Return the (X, Y) coordinate for the center point of the cell that contains the specified text.  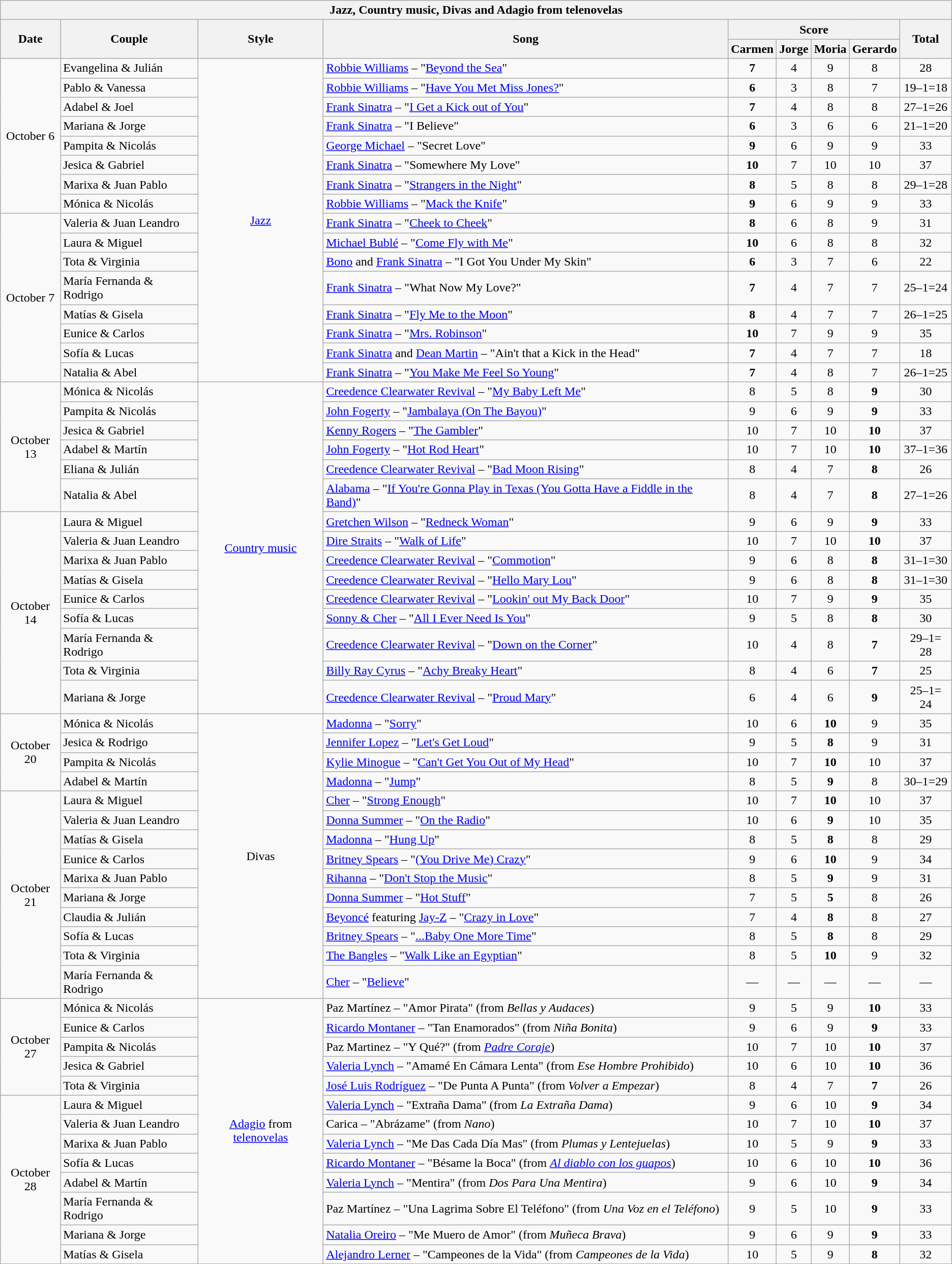
29–1= 28 (926, 645)
Ricardo Montaner – "Tan Enamorados" (from Niña Bonita) (526, 1027)
October 6 (31, 136)
José Luis Rodríguez – "De Punta A Punta" (from Volver a Empezar) (526, 1085)
Madonna – "Jump" (526, 781)
Evangelina & Julián (129, 68)
Britney Spears – "...Baby One More Time" (526, 936)
27 (926, 917)
Rihanna – "Don't Stop the Music" (526, 878)
Madonna – "Hung Up" (526, 839)
19–1=18 (926, 87)
Creedence Clearwater Revival – "Hello Mary Lou" (526, 579)
Frank Sinatra – "I Get a Kick out of You" (526, 107)
October 27 (31, 1047)
Sonny & Cher – "All I Ever Need Is You" (526, 619)
Frank Sinatra – "Mrs. Robinson" (526, 334)
Creedence Clearwater Revival – "Proud Mary" (526, 697)
Song (526, 39)
Michael Bublé – "Come Fly with Me" (526, 243)
Pablo & Vanessa (129, 87)
Valeria Lynch – "Me Das Cada Día Mas" (from Plumas y Lentejuelas) (526, 1143)
Valeria Lynch – "Amamé En Cámara Lenta" (from Ese Hombre Prohibido) (526, 1066)
Eliana & Julián (129, 469)
Jennifer Lopez – "Let's Get Loud" (526, 743)
Jesica & Rodrigo (129, 743)
Robbie Williams – "Mack the Knife" (526, 203)
John Fogerty – "Jambalaya (On The Bayou)" (526, 411)
25 (926, 671)
25–1=24 (926, 288)
Frank Sinatra – "You Make Me Feel So Young" (526, 372)
Claudia & Julián (129, 917)
Gretchen Wilson – "Redneck Woman" (526, 521)
29–1=28 (926, 184)
25–1= 24 (926, 697)
Paz Martínez – "Amor Pirata" (from Bellas y Audaces) (526, 1008)
George Michael – "Secret Love" (526, 145)
Frank Sinatra – "Fly Me to the Moon" (526, 314)
Donna Summer – "Hot Stuff" (526, 897)
Creedence Clearwater Revival – "Down on the Corner" (526, 645)
28 (926, 68)
Frank Sinatra – "Somewhere My Love" (526, 165)
John Fogerty – "Hot Rod Heart" (526, 450)
Style (260, 39)
October 21 (31, 895)
Robbie Williams – "Have You Met Miss Jones?" (526, 87)
Divas (260, 856)
Moria (830, 49)
Frank Sinatra – "I Believe" (526, 126)
October 13 (31, 447)
Paz Martínez – "Una Lagrima Sobre El Teléfono" (from Una Voz en el Teléfono) (526, 1209)
30–1=29 (926, 781)
Bono and Frank Sinatra – "I Got You Under My Skin" (526, 262)
Cher – "Believe" (526, 982)
Kenny Rogers – "The Gambler" (526, 430)
Adabel & Joel (129, 107)
Creedence Clearwater Revival – "Commotion" (526, 560)
21–1=20 (926, 126)
Natalia Oreiro – "Me Muero de Amor" (from Muñeca Brava) (526, 1234)
October 28 (31, 1180)
Madonna – "Sorry" (526, 723)
Dire Straits – "Walk of Life" (526, 541)
Donna Summer – "On the Radio" (526, 820)
Frank Sinatra and Dean Martin – "Ain't that a Kick in the Head" (526, 353)
Valeria Lynch – "Extraña Dama" (from La Extraña Dama) (526, 1105)
18 (926, 353)
Creedence Clearwater Revival – "Bad Moon Rising" (526, 469)
Couple (129, 39)
Beyoncé featuring Jay-Z – "Crazy in Love" (526, 917)
Billy Ray Cyrus – "Achy Breaky Heart" (526, 671)
Ricardo Montaner – "Bésame la Boca" (from Al diablo con los guapos) (526, 1163)
Cher – "Strong Enough" (526, 801)
Kylie Minogue – "Can't Get You Out of My Head" (526, 762)
Country music (260, 548)
Date (31, 39)
Carica – "Abrázame" (from Nano) (526, 1124)
Jazz (260, 220)
Alabama – "If You're Gonna Play in Texas (You Gotta Have a Fiddle in the Band)" (526, 495)
Total (926, 39)
37–1=36 (926, 450)
October 14 (31, 612)
Gerardo (875, 49)
Paz Martinez – "Y Qué?" (from Padre Coraje) (526, 1047)
Britney Spears – "(You Drive Me) Crazy" (526, 859)
Creedence Clearwater Revival – "My Baby Left Me" (526, 392)
October 7 (31, 298)
Jazz, Country music, Divas and Adagio from telenovelas (476, 10)
Frank Sinatra – "Strangers in the Night" (526, 184)
22 (926, 262)
Robbie Williams – "Beyond the Sea" (526, 68)
Adagio from telenovelas (260, 1131)
Valeria Lynch – "Mentira" (from Dos Para Una Mentira) (526, 1182)
Frank Sinatra – "Cheek to Cheek" (526, 223)
October 20 (31, 752)
The Bangles – "Walk Like an Egyptian" (526, 956)
Creedence Clearwater Revival – "Lookin' out My Back Door" (526, 599)
Score (814, 30)
Frank Sinatra – "What Now My Love?" (526, 288)
Alejandro Lerner – "Campeones de la Vida" (from Campeones de la Vida) (526, 1254)
Carmen (753, 49)
Jorge (794, 49)
